Extract the [x, y] coordinate from the center of the cell holding the provided text.  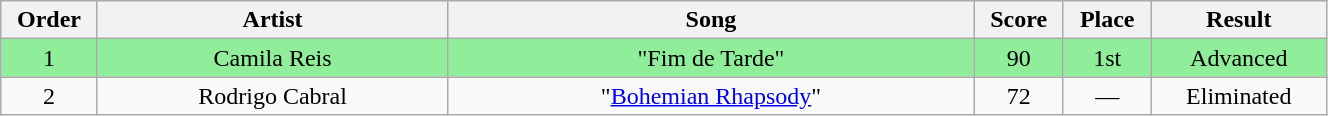
Place [1107, 20]
Eliminated [1238, 96]
Order [49, 20]
Advanced [1238, 58]
Artist [272, 20]
1st [1107, 58]
Song [711, 20]
"Bohemian Rhapsody" [711, 96]
90 [1018, 58]
Result [1238, 20]
Score [1018, 20]
1 [49, 58]
2 [49, 96]
"Fim de Tarde" [711, 58]
Camila Reis [272, 58]
— [1107, 96]
Rodrigo Cabral [272, 96]
72 [1018, 96]
